Capture the cell that displays the provided text and extract its (X, Y) central coordinate. 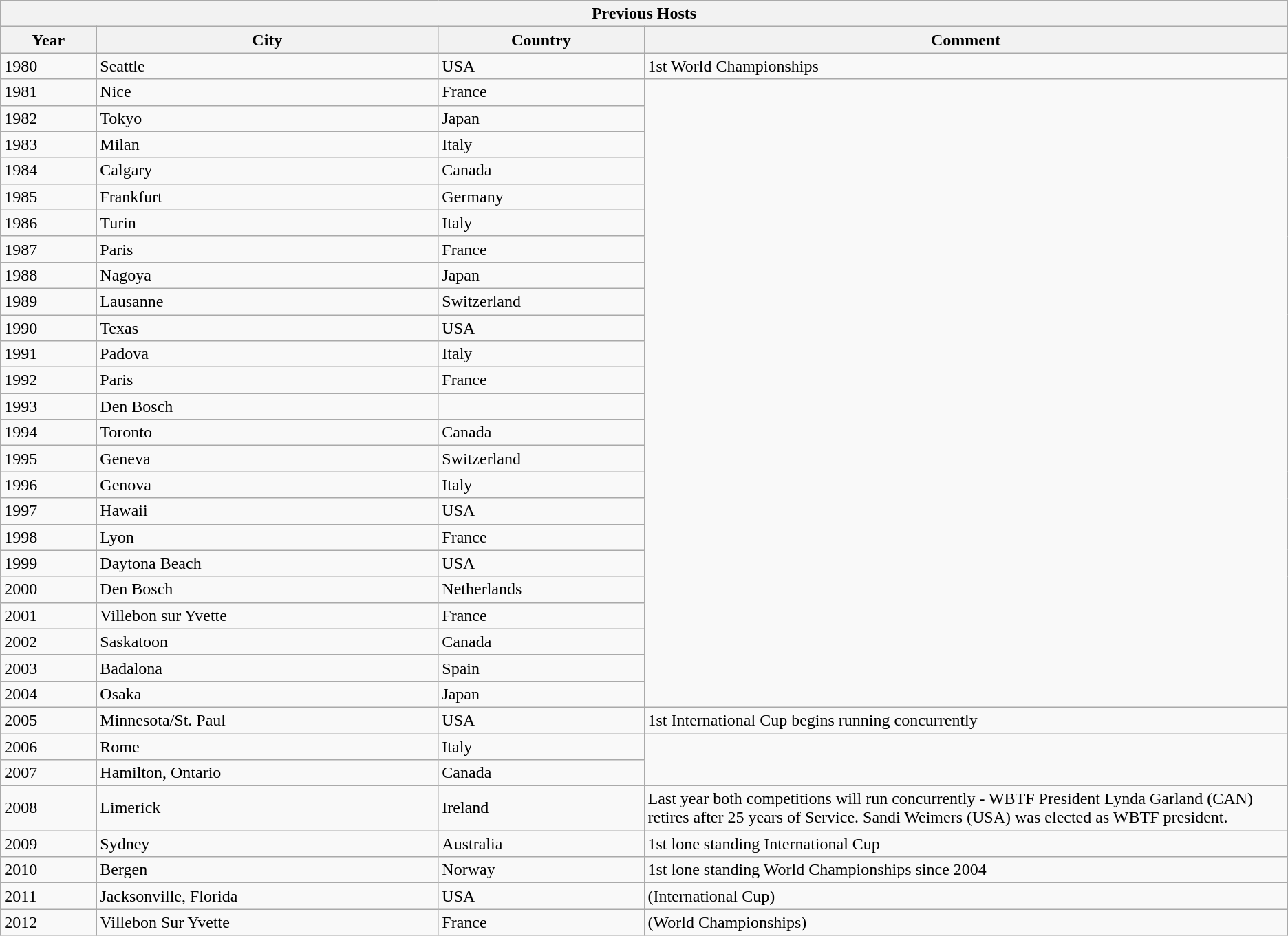
2005 (48, 720)
Rome (267, 746)
Lausanne (267, 301)
Comment (966, 40)
2003 (48, 668)
Villebon sur Yvette (267, 616)
1994 (48, 433)
1991 (48, 354)
Saskatoon (267, 642)
Minnesota/St. Paul (267, 720)
1987 (48, 249)
Norway (541, 870)
Australia (541, 844)
Previous Hosts (644, 14)
Lyon (267, 537)
Year (48, 40)
Bergen (267, 870)
Turin (267, 223)
Geneva (267, 459)
1997 (48, 511)
Spain (541, 668)
Nagoya (267, 275)
Hamilton, Ontario (267, 773)
(International Cup) (966, 896)
Daytona Beach (267, 563)
1983 (48, 144)
Germany (541, 197)
Frankfurt (267, 197)
2004 (48, 694)
1st World Championships (966, 66)
1980 (48, 66)
City (267, 40)
Padova (267, 354)
Villebon Sur Yvette (267, 922)
1993 (48, 406)
1992 (48, 380)
2009 (48, 844)
2007 (48, 773)
1988 (48, 275)
1981 (48, 92)
1st International Cup begins running concurrently (966, 720)
Tokyo (267, 118)
2008 (48, 809)
Osaka (267, 694)
Sydney (267, 844)
Limerick (267, 809)
Toronto (267, 433)
Ireland (541, 809)
1998 (48, 537)
1st lone standing World Championships since 2004 (966, 870)
Genova (267, 485)
Calgary (267, 171)
Jacksonville, Florida (267, 896)
1st lone standing International Cup (966, 844)
Netherlands (541, 589)
Texas (267, 328)
1985 (48, 197)
1995 (48, 459)
2000 (48, 589)
1984 (48, 171)
Hawaii (267, 511)
Badalona (267, 668)
2011 (48, 896)
1996 (48, 485)
Milan (267, 144)
Nice (267, 92)
2002 (48, 642)
2010 (48, 870)
2001 (48, 616)
Country (541, 40)
1986 (48, 223)
1989 (48, 301)
1999 (48, 563)
2006 (48, 746)
2012 (48, 922)
1990 (48, 328)
(World Championships) (966, 922)
1982 (48, 118)
Seattle (267, 66)
